Find where the given text appears and provide that cell's center as [X, Y] coordinate. 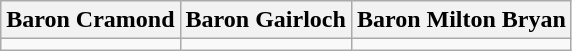
Baron Gairloch [266, 20]
Baron Milton Bryan [461, 20]
Baron Cramond [90, 20]
